From the cell containing the given text, extract its center point as (X, Y) coordinate. 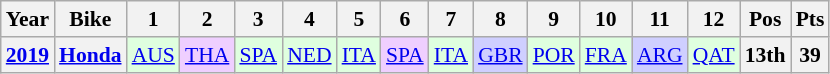
7 (451, 19)
THA (207, 55)
Pos (766, 19)
GBR (500, 55)
ARG (660, 55)
3 (258, 19)
12 (714, 19)
8 (500, 19)
Honda (90, 55)
4 (309, 19)
13th (766, 55)
5 (359, 19)
NED (309, 55)
11 (660, 19)
QAT (714, 55)
9 (554, 19)
6 (405, 19)
2019 (28, 55)
2 (207, 19)
Year (28, 19)
39 (810, 55)
FRA (606, 55)
Pts (810, 19)
1 (154, 19)
10 (606, 19)
AUS (154, 55)
Bike (90, 19)
POR (554, 55)
